Pinpoint the cell where the given text exists, returning its (x, y) midpoint coordinate. 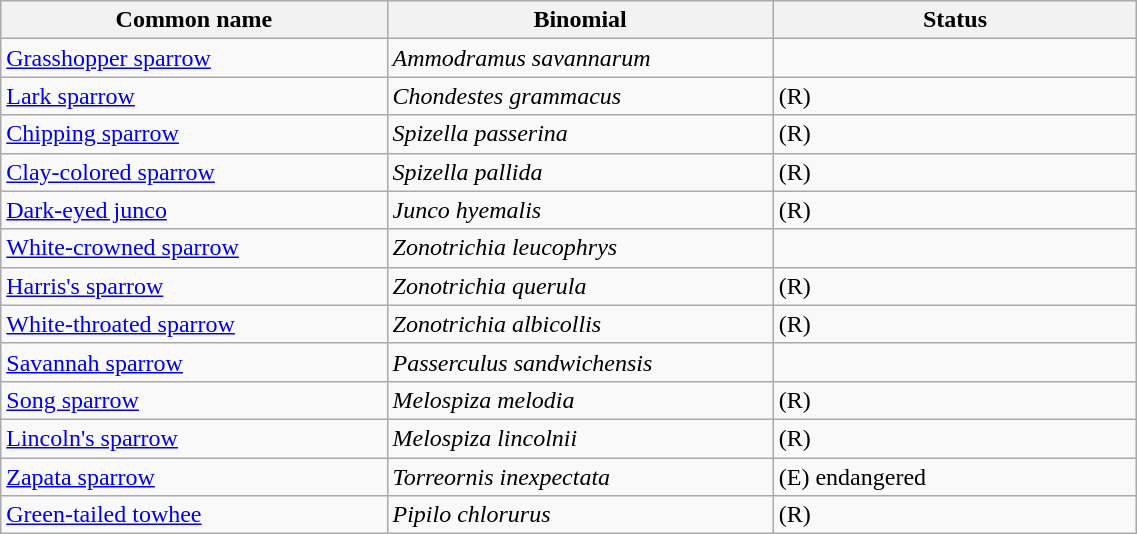
Spizella passerina (580, 134)
Green-tailed towhee (194, 515)
Pipilo chlorurus (580, 515)
Junco hyemalis (580, 210)
Melospiza lincolnii (580, 438)
White-throated sparrow (194, 324)
Lark sparrow (194, 96)
Torreornis inexpectata (580, 477)
Passerculus sandwichensis (580, 362)
Ammodramus savannarum (580, 58)
Chondestes grammacus (580, 96)
Zonotrichia querula (580, 286)
Chipping sparrow (194, 134)
Clay-colored sparrow (194, 172)
Harris's sparrow (194, 286)
Spizella pallida (580, 172)
Dark-eyed junco (194, 210)
Zapata sparrow (194, 477)
(E) endangered (955, 477)
Zonotrichia albicollis (580, 324)
Grasshopper sparrow (194, 58)
Binomial (580, 20)
Savannah sparrow (194, 362)
Zonotrichia leucophrys (580, 248)
White-crowned sparrow (194, 248)
Song sparrow (194, 400)
Melospiza melodia (580, 400)
Lincoln's sparrow (194, 438)
Common name (194, 20)
Status (955, 20)
